Return the [X, Y] coordinate for the center point of the cell that contains the specified text.  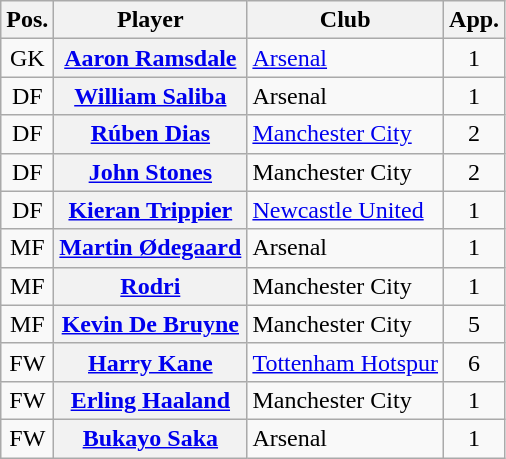
William Saliba [150, 96]
Rúben Dias [150, 134]
Bukayo Saka [150, 438]
John Stones [150, 172]
Harry Kane [150, 362]
Pos. [28, 20]
Club [346, 20]
Aaron Ramsdale [150, 58]
Player [150, 20]
GK [28, 58]
Newcastle United [346, 210]
Tottenham Hotspur [346, 362]
App. [474, 20]
Kevin De Bruyne [150, 324]
5 [474, 324]
Martin Ødegaard [150, 248]
6 [474, 362]
Rodri [150, 286]
Erling Haaland [150, 400]
Kieran Trippier [150, 210]
